From the cell containing the given text, extract its center point as [X, Y] coordinate. 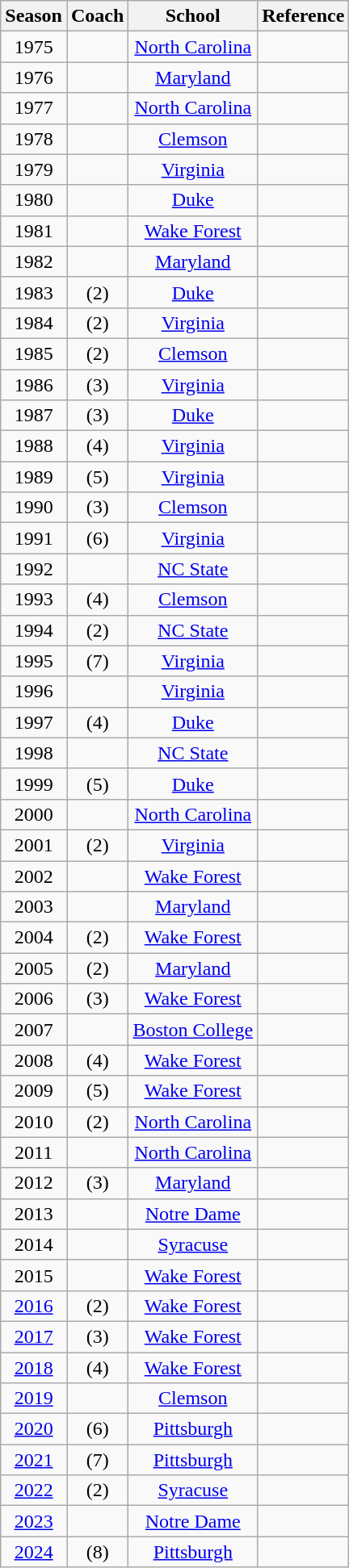
1979 [34, 169]
2021 [34, 1460]
2015 [34, 1275]
2007 [34, 1030]
1986 [34, 385]
1985 [34, 353]
1977 [34, 108]
1999 [34, 784]
1998 [34, 753]
School [193, 16]
1993 [34, 600]
(8) [97, 1552]
1984 [34, 323]
2000 [34, 814]
1989 [34, 477]
1980 [34, 200]
2014 [34, 1244]
1992 [34, 569]
Coach [97, 16]
2012 [34, 1183]
1978 [34, 139]
1983 [34, 292]
1988 [34, 446]
1981 [34, 231]
2003 [34, 907]
2006 [34, 999]
2013 [34, 1214]
2020 [34, 1429]
1987 [34, 416]
2001 [34, 845]
2017 [34, 1336]
2019 [34, 1399]
1994 [34, 630]
2010 [34, 1122]
1982 [34, 261]
1997 [34, 722]
1975 [34, 47]
2008 [34, 1060]
2018 [34, 1368]
1990 [34, 508]
2002 [34, 876]
2016 [34, 1306]
1995 [34, 661]
2022 [34, 1491]
2004 [34, 938]
2005 [34, 968]
2024 [34, 1552]
1991 [34, 538]
Reference [304, 16]
1976 [34, 77]
Boston College [193, 1030]
Season [34, 16]
2009 [34, 1091]
2011 [34, 1152]
1996 [34, 692]
2023 [34, 1521]
